Search for the cell housing the specified text and yield its (x, y) center coordinate. 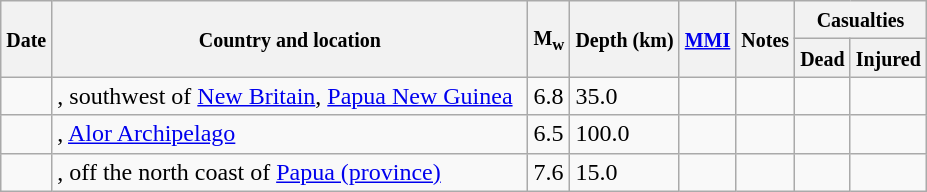
Mw (549, 39)
, Alor Archipelago (290, 134)
Depth (km) (624, 39)
, southwest of New Britain, Papua New Guinea (290, 96)
35.0 (624, 96)
15.0 (624, 172)
MMI (708, 39)
7.6 (549, 172)
Date (26, 39)
100.0 (624, 134)
Casualties (861, 20)
6.5 (549, 134)
Country and location (290, 39)
6.8 (549, 96)
Injured (888, 58)
Dead (823, 58)
Notes (766, 39)
, off the north coast of Papua (province) (290, 172)
